For the text-containing cell, return its midpoint in (x, y) coordinate format. 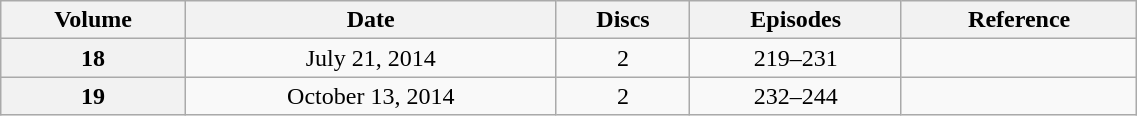
Episodes (796, 20)
Volume (94, 20)
219–231 (796, 58)
July 21, 2014 (370, 58)
Date (370, 20)
Discs (623, 20)
232–244 (796, 96)
Reference (1018, 20)
19 (94, 96)
October 13, 2014 (370, 96)
18 (94, 58)
